Provide the (x, y) coordinate of the cell's center where the given text is located.  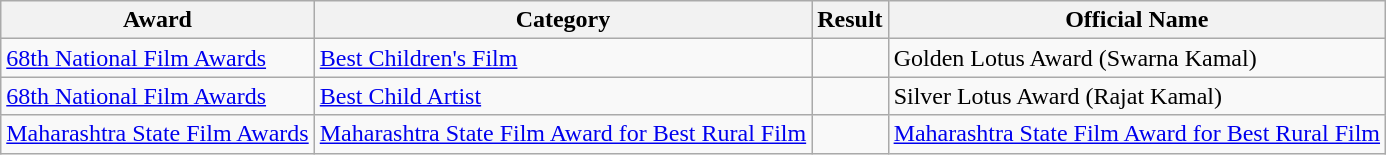
Golden Lotus Award (Swarna Kamal) (1136, 58)
Silver Lotus Award (Rajat Kamal) (1136, 96)
Award (158, 20)
Result (850, 20)
Official Name (1136, 20)
Category (562, 20)
Best Child Artist (562, 96)
Best Children's Film (562, 58)
Maharashtra State Film Awards (158, 134)
